Search for the cell housing the specified text and yield its (X, Y) center coordinate. 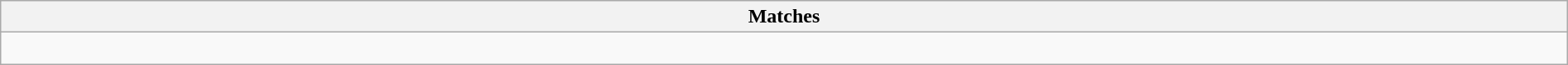
Matches (784, 17)
